Capture the cell that displays the provided text and extract its (x, y) central coordinate. 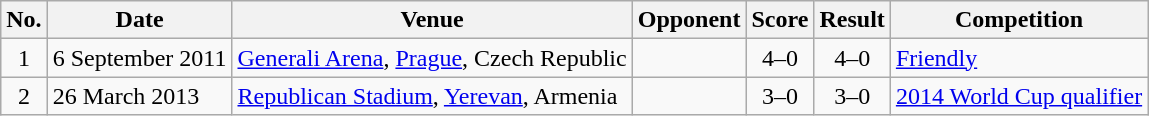
Friendly (1018, 58)
Score (780, 20)
Date (140, 20)
6 September 2011 (140, 58)
2014 World Cup qualifier (1018, 96)
Result (852, 20)
Competition (1018, 20)
26 March 2013 (140, 96)
Generali Arena, Prague, Czech Republic (432, 58)
Republican Stadium, Yerevan, Armenia (432, 96)
1 (24, 58)
Venue (432, 20)
No. (24, 20)
2 (24, 96)
Opponent (689, 20)
